From the cell containing the given text, extract its center point as (X, Y) coordinate. 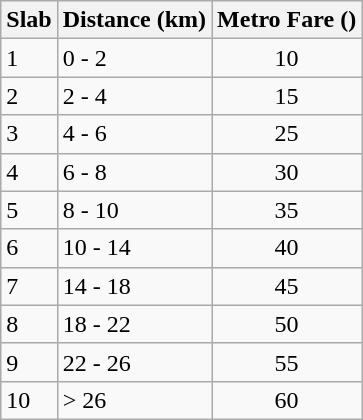
22 - 26 (134, 362)
Distance (km) (134, 20)
45 (287, 286)
6 (29, 248)
3 (29, 134)
2 - 4 (134, 96)
10 - 14 (134, 248)
2 (29, 96)
Slab (29, 20)
4 - 6 (134, 134)
9 (29, 362)
30 (287, 172)
0 - 2 (134, 58)
50 (287, 324)
4 (29, 172)
15 (287, 96)
60 (287, 400)
14 - 18 (134, 286)
25 (287, 134)
18 - 22 (134, 324)
7 (29, 286)
35 (287, 210)
8 - 10 (134, 210)
Metro Fare () (287, 20)
40 (287, 248)
5 (29, 210)
8 (29, 324)
1 (29, 58)
6 - 8 (134, 172)
55 (287, 362)
> 26 (134, 400)
